Pinpoint the cell where the given text exists, returning its (x, y) midpoint coordinate. 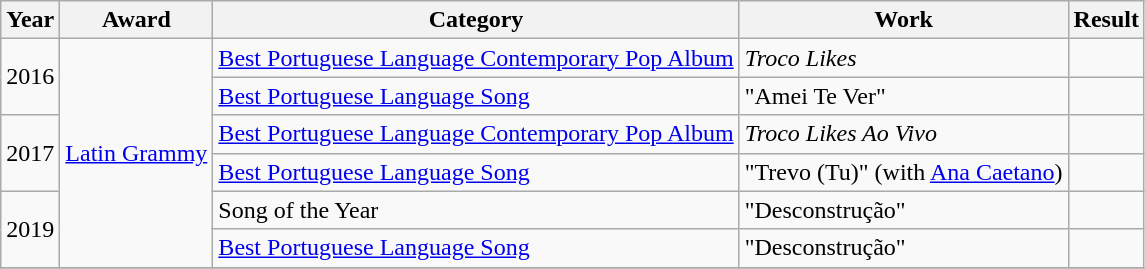
Latin Grammy (136, 153)
Award (136, 20)
Year (30, 20)
Category (476, 20)
Work (904, 20)
2016 (30, 77)
Song of the Year (476, 210)
Troco Likes (904, 58)
Troco Likes Ao Vivo (904, 134)
"Amei Te Ver" (904, 96)
2017 (30, 153)
2019 (30, 229)
"Trevo (Tu)" (with Ana Caetano) (904, 172)
Result (1106, 20)
